For the text-containing cell, return its midpoint in [X, Y] coordinate format. 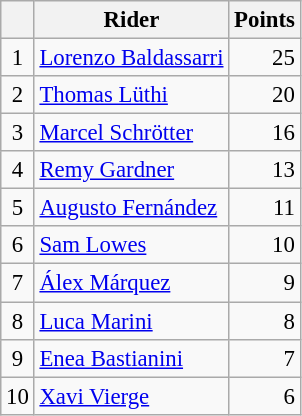
3 [18, 133]
Xavi Vierge [132, 396]
Augusto Fernández [132, 208]
20 [264, 95]
Lorenzo Baldassarri [132, 58]
13 [264, 170]
Rider [132, 20]
Remy Gardner [132, 170]
Marcel Schrötter [132, 133]
25 [264, 58]
1 [18, 58]
Luca Marini [132, 321]
Points [264, 20]
2 [18, 95]
4 [18, 170]
Álex Márquez [132, 283]
Enea Bastianini [132, 358]
11 [264, 208]
16 [264, 133]
Thomas Lüthi [132, 95]
5 [18, 208]
Sam Lowes [132, 245]
